Find where the given text appears and provide that cell's center as [x, y] coordinate. 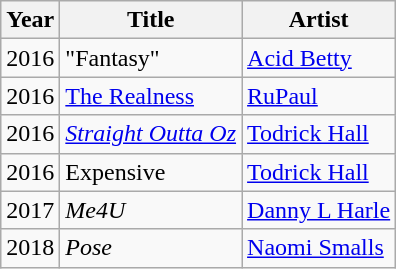
Title [151, 20]
Expensive [151, 172]
Danny L Harle [319, 210]
The Realness [151, 96]
Year [30, 20]
Artist [319, 20]
Naomi Smalls [319, 248]
2018 [30, 248]
Pose [151, 248]
2017 [30, 210]
Acid Betty [319, 58]
RuPaul [319, 96]
Straight Outta Oz [151, 134]
Me4U [151, 210]
"Fantasy" [151, 58]
